Detect which cell encompasses the target text, then output its [x, y] center coordinate. 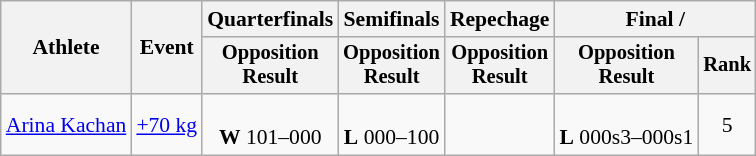
Semifinals [392, 19]
L 000–100 [392, 124]
Final / [654, 19]
5 [727, 124]
Event [166, 48]
Repechage [500, 19]
Athlete [66, 48]
Arina Kachan [66, 124]
Rank [727, 66]
+70 kg [166, 124]
W 101–000 [270, 124]
Quarterfinals [270, 19]
L 000s3–000s1 [626, 124]
